Find where the given text appears and provide that cell's center as [X, Y] coordinate. 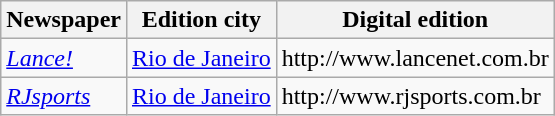
Digital edition [415, 20]
Edition city [201, 20]
RJsports [64, 96]
http://www.rjsports.com.br [415, 96]
http://www.lancenet.com.br [415, 58]
Newspaper [64, 20]
Lance! [64, 58]
